Output the [x, y] coordinate of the center of the cell containing the given text.  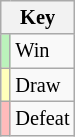
Key [38, 17]
Win [42, 51]
Defeat [42, 118]
Draw [42, 85]
